Extract the [X, Y] coordinate from the center of the cell holding the provided text.  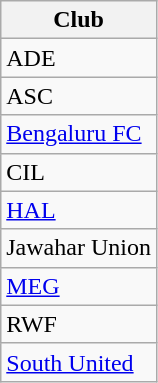
Jawahar Union [79, 248]
MEG [79, 286]
Bengaluru FC [79, 134]
RWF [79, 324]
HAL [79, 210]
South United [79, 362]
ADE [79, 58]
Club [79, 20]
ASC [79, 96]
CIL [79, 172]
